Identify which cell holds the provided text, then report its [x, y] central coordinate. 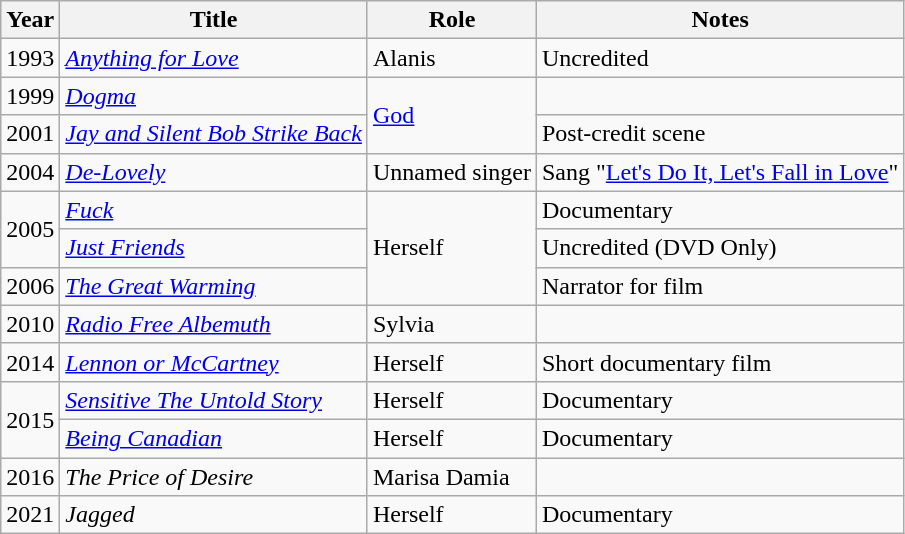
2005 [30, 229]
The Price of Desire [214, 477]
2016 [30, 477]
2015 [30, 419]
2010 [30, 324]
Fuck [214, 210]
Sang "Let's Do It, Let's Fall in Love" [720, 172]
Short documentary film [720, 362]
Sylvia [452, 324]
Anything for Love [214, 58]
2001 [30, 134]
Post-credit scene [720, 134]
Unnamed singer [452, 172]
Year [30, 20]
Notes [720, 20]
Being Canadian [214, 438]
Alanis [452, 58]
2004 [30, 172]
Narrator for film [720, 286]
Uncredited [720, 58]
Dogma [214, 96]
2006 [30, 286]
The Great Warming [214, 286]
Sensitive The Untold Story [214, 400]
1999 [30, 96]
Jagged [214, 515]
Role [452, 20]
2014 [30, 362]
Title [214, 20]
Marisa Damia [452, 477]
Radio Free Albemuth [214, 324]
Just Friends [214, 248]
Uncredited (DVD Only) [720, 248]
2021 [30, 515]
Lennon or McCartney [214, 362]
De-Lovely [214, 172]
Jay and Silent Bob Strike Back [214, 134]
1993 [30, 58]
God [452, 115]
